Return the [x, y] coordinate for the center point of the cell that contains the specified text.  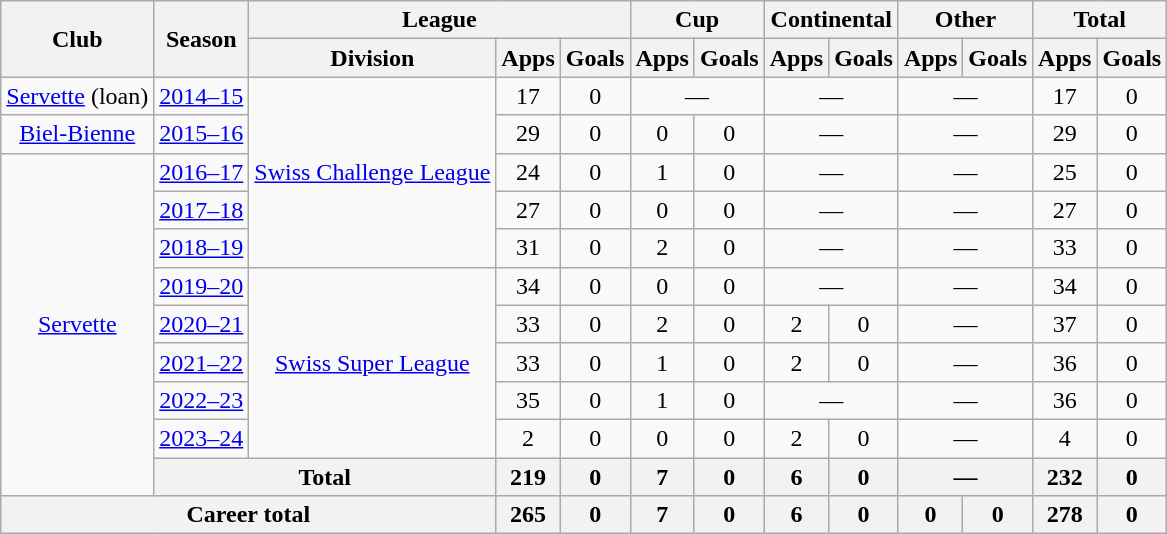
232 [1065, 477]
2023–24 [202, 438]
219 [528, 477]
2020–21 [202, 324]
Servette [78, 324]
Cup [697, 20]
Swiss Challenge League [372, 172]
24 [528, 172]
265 [528, 515]
2015–16 [202, 134]
2022–23 [202, 400]
Career total [248, 515]
League [440, 20]
2019–20 [202, 286]
4 [1065, 438]
Biel-Bienne [78, 134]
Club [78, 39]
2016–17 [202, 172]
25 [1065, 172]
35 [528, 400]
Other [965, 20]
Division [372, 58]
Season [202, 39]
2017–18 [202, 210]
Servette (loan) [78, 96]
2021–22 [202, 362]
2018–19 [202, 248]
Continental [831, 20]
31 [528, 248]
278 [1065, 515]
2014–15 [202, 96]
Swiss Super League [372, 362]
37 [1065, 324]
